Search for the cell housing the specified text and yield its [x, y] center coordinate. 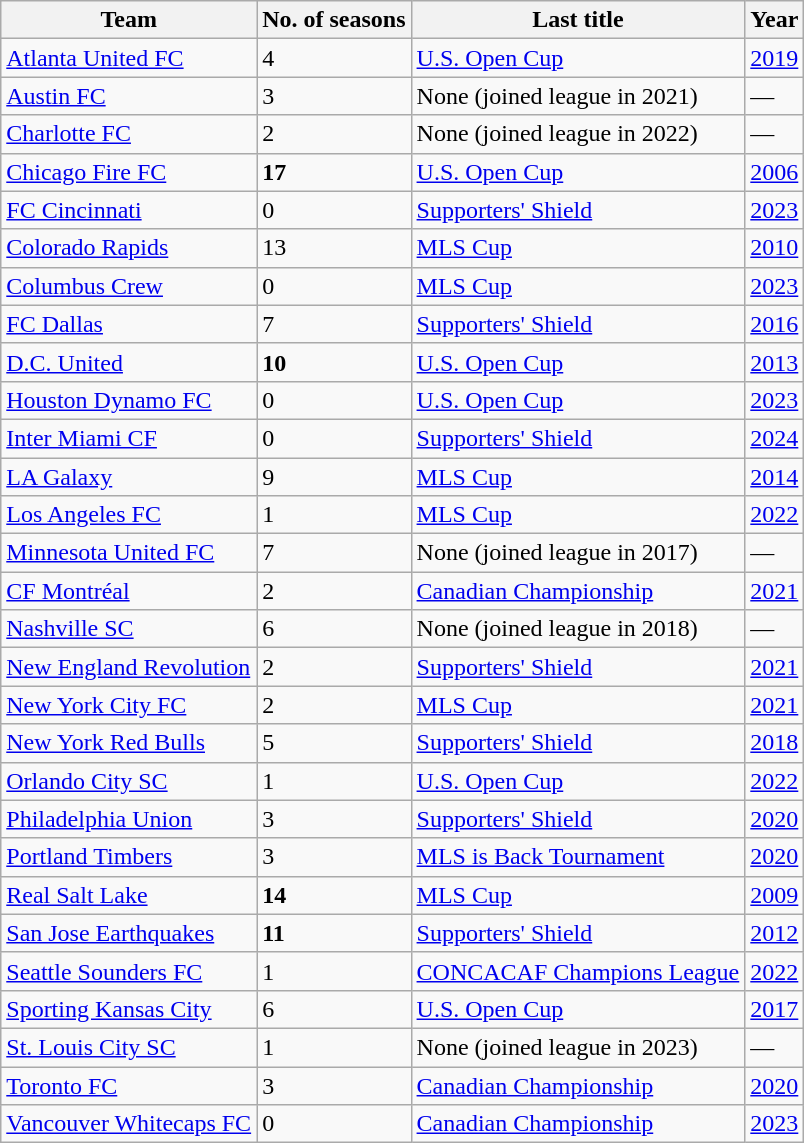
2017 [774, 1009]
St. Louis City SC [129, 1047]
2018 [774, 743]
2014 [774, 477]
Charlotte FC [129, 134]
CF Montréal [129, 591]
Chicago Fire FC [129, 172]
None (joined league in 2021) [578, 96]
FC Cincinnati [129, 210]
LA Galaxy [129, 477]
4 [334, 58]
2010 [774, 248]
D.C. United [129, 362]
9 [334, 477]
Austin FC [129, 96]
Minnesota United FC [129, 553]
2013 [774, 362]
Toronto FC [129, 1085]
2012 [774, 933]
Year [774, 20]
2019 [774, 58]
Colorado Rapids [129, 248]
Atlanta United FC [129, 58]
New York City FC [129, 705]
No. of seasons [334, 20]
17 [334, 172]
Vancouver Whitecaps FC [129, 1124]
Seattle Sounders FC [129, 971]
Portland Timbers [129, 857]
Real Salt Lake [129, 895]
Inter Miami CF [129, 438]
14 [334, 895]
Houston Dynamo FC [129, 400]
MLS is Back Tournament [578, 857]
New England Revolution [129, 667]
Columbus Crew [129, 286]
13 [334, 248]
FC Dallas [129, 324]
Nashville SC [129, 629]
CONCACAF Champions League [578, 971]
5 [334, 743]
Los Angeles FC [129, 515]
2024 [774, 438]
None (joined league in 2022) [578, 134]
2016 [774, 324]
2009 [774, 895]
None (joined league in 2023) [578, 1047]
San Jose Earthquakes [129, 933]
Sporting Kansas City [129, 1009]
Orlando City SC [129, 781]
Last title [578, 20]
Team [129, 20]
None (joined league in 2017) [578, 553]
2006 [774, 172]
None (joined league in 2018) [578, 629]
Philadelphia Union [129, 819]
11 [334, 933]
New York Red Bulls [129, 743]
10 [334, 362]
